Extract the (x, y) coordinate from the center of the cell holding the provided text.  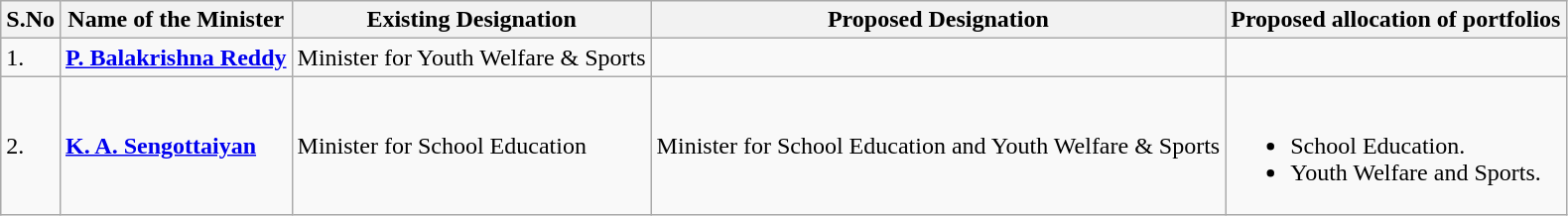
Proposed allocation of portfolios (1395, 20)
Minister for School Education (471, 146)
P. Balakrishna Reddy (176, 57)
2. (31, 146)
Name of the Minister (176, 20)
S.No (31, 20)
K. A. Sengottaiyan (176, 146)
Minister for Youth Welfare & Sports (471, 57)
Proposed Designation (939, 20)
School Education.Youth Welfare and Sports. (1395, 146)
Minister for School Education and Youth Welfare & Sports (939, 146)
1. (31, 57)
Existing Designation (471, 20)
